Detect which cell encompasses the target text, then output its [x, y] center coordinate. 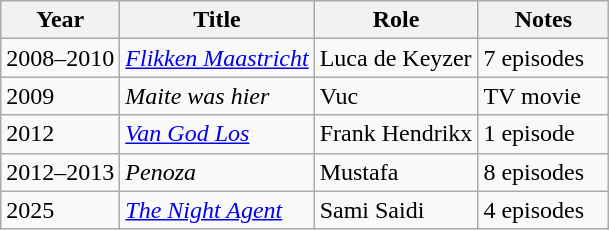
Mustafa [396, 172]
Van God Los [217, 134]
TV movie [544, 96]
The Night Agent [217, 210]
2009 [60, 96]
Vuc [396, 96]
Year [60, 20]
Maite was hier [217, 96]
2025 [60, 210]
2012–2013 [60, 172]
4 episodes [544, 210]
Frank Hendrikx [396, 134]
1 episode [544, 134]
Notes [544, 20]
Penoza [217, 172]
2012 [60, 134]
7 episodes [544, 58]
Luca de Keyzer [396, 58]
Flikken Maastricht [217, 58]
2008–2010 [60, 58]
Role [396, 20]
Title [217, 20]
Sami Saidi [396, 210]
8 episodes [544, 172]
